Pinpoint the cell where the given text exists, returning its (x, y) midpoint coordinate. 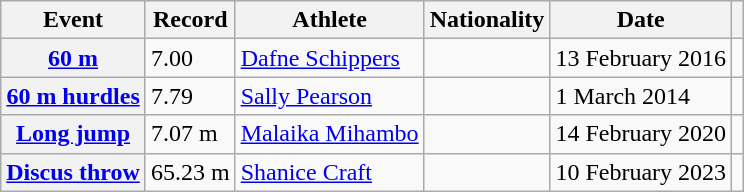
Event (74, 20)
60 m hurdles (74, 96)
Nationality (487, 20)
1 March 2014 (641, 96)
Dafne Schippers (330, 58)
Date (641, 20)
13 February 2016 (641, 58)
Shanice Craft (330, 172)
Sally Pearson (330, 96)
7.79 (190, 96)
Athlete (330, 20)
Record (190, 20)
Discus throw (74, 172)
Malaika Mihambo (330, 134)
60 m (74, 58)
65.23 m (190, 172)
10 February 2023 (641, 172)
7.07 m (190, 134)
14 February 2020 (641, 134)
Long jump (74, 134)
7.00 (190, 58)
